For the text-containing cell, return its midpoint in (x, y) coordinate format. 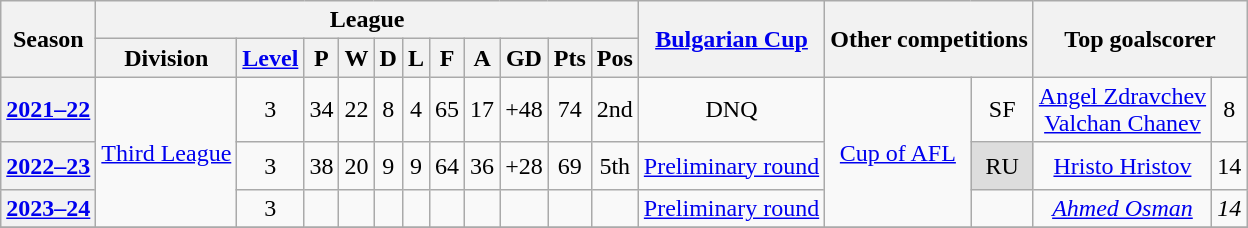
Top goalscorer (1140, 39)
DNQ (731, 110)
F (446, 58)
Third League (166, 152)
GD (524, 58)
36 (482, 166)
2022–23 (48, 166)
69 (570, 166)
17 (482, 110)
D (388, 58)
RU (1002, 166)
2023–24 (48, 209)
4 (416, 110)
Division (166, 58)
22 (356, 110)
Ahmed Osman (1122, 209)
Cup of AFL (898, 152)
2021–22 (48, 110)
Season (48, 39)
League (368, 20)
74 (570, 110)
Hristo Hristov (1122, 166)
P (322, 58)
34 (322, 110)
5th (614, 166)
Bulgarian Cup (731, 39)
64 (446, 166)
65 (446, 110)
Level (270, 58)
20 (356, 166)
38 (322, 166)
Pts (570, 58)
+48 (524, 110)
2nd (614, 110)
Pos (614, 58)
A (482, 58)
SF (1002, 110)
+28 (524, 166)
W (356, 58)
Angel Zdravchev Valchan Chanev (1122, 110)
Other competitions (930, 39)
L (416, 58)
